Find where the given text appears and provide that cell's center as (X, Y) coordinate. 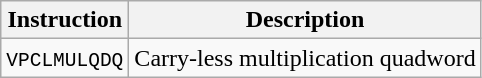
Instruction (65, 20)
Carry-less multiplication quadword (305, 58)
Description (305, 20)
VPCLMULQDQ (65, 58)
